Determine the (X, Y) coordinate at the center of the cell enclosing the given text.  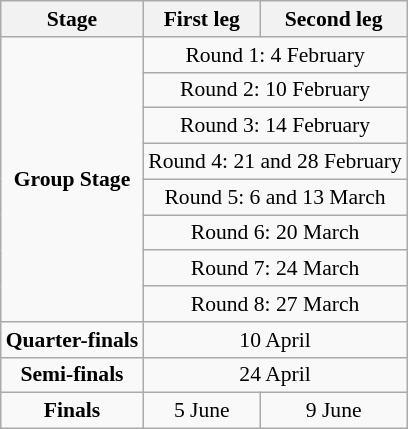
First leg (202, 19)
Second leg (334, 19)
10 April (275, 340)
Round 3: 14 February (275, 126)
Round 7: 24 March (275, 269)
24 April (275, 375)
5 June (202, 411)
Finals (72, 411)
Round 5: 6 and 13 March (275, 197)
Semi-finals (72, 375)
Round 1: 4 February (275, 55)
Group Stage (72, 180)
Quarter-finals (72, 340)
Round 4: 21 and 28 February (275, 162)
Round 6: 20 March (275, 233)
Round 8: 27 March (275, 304)
9 June (334, 411)
Stage (72, 19)
Round 2: 10 February (275, 90)
